Return the [X, Y] coordinate for the center point of the cell that contains the specified text.  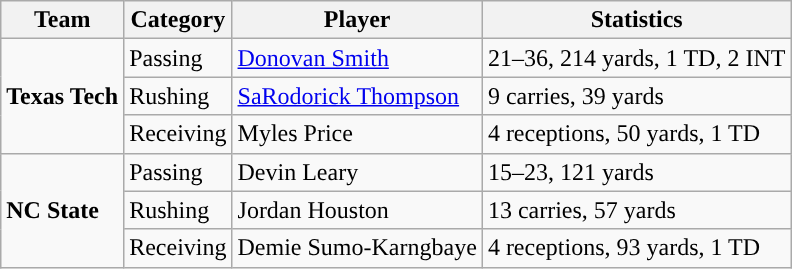
Player [357, 20]
NC State [62, 210]
15–23, 121 yards [636, 172]
Jordan Houston [357, 210]
Texas Tech [62, 96]
9 carries, 39 yards [636, 96]
SaRodorick Thompson [357, 96]
Demie Sumo-Karngbaye [357, 248]
21–36, 214 yards, 1 TD, 2 INT [636, 58]
Team [62, 20]
Myles Price [357, 134]
Category [178, 20]
Donovan Smith [357, 58]
Devin Leary [357, 172]
13 carries, 57 yards [636, 210]
4 receptions, 93 yards, 1 TD [636, 248]
Statistics [636, 20]
4 receptions, 50 yards, 1 TD [636, 134]
